Extract the (X, Y) coordinate from the center of the cell holding the provided text.  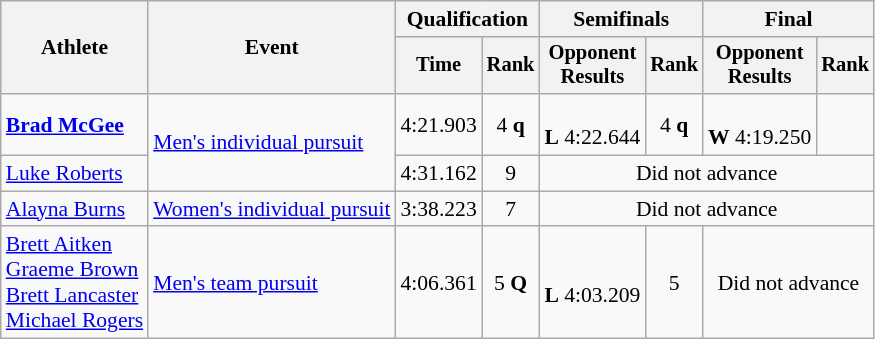
Alayna Burns (74, 209)
4:21.903 (438, 124)
Luke Roberts (74, 174)
5 Q (511, 283)
Qualification (467, 19)
4:31.162 (438, 174)
Brad McGee (74, 124)
Men's individual pursuit (272, 142)
Final (788, 19)
Semifinals (621, 19)
Time (438, 66)
Event (272, 48)
Women's individual pursuit (272, 209)
7 (511, 209)
Brett Aitken Graeme Brown Brett Lancaster Michael Rogers (74, 283)
Men's team pursuit (272, 283)
5 (674, 283)
4:06.361 (438, 283)
L 4:22.644 (592, 124)
Athlete (74, 48)
3:38.223 (438, 209)
9 (511, 174)
W 4:19.250 (760, 124)
L 4:03.209 (592, 283)
